Identify which cell holds the provided text, then report its (X, Y) central coordinate. 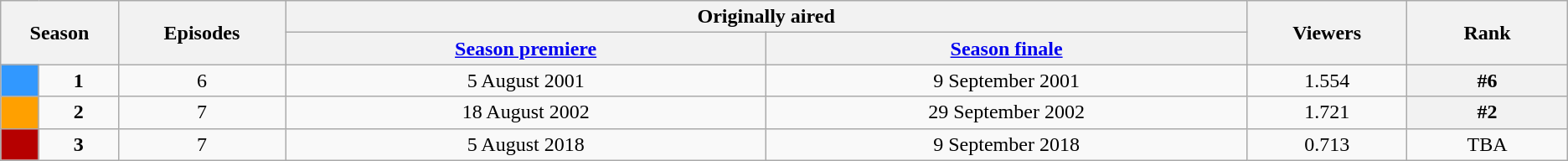
9 September 2001 (1007, 80)
5 August 2018 (526, 144)
Season finale (1007, 49)
2 (79, 112)
TBA (1488, 144)
Rank (1488, 33)
Originally aired (766, 17)
1.721 (1327, 112)
18 August 2002 (526, 112)
1 (79, 80)
9 September 2018 (1007, 144)
#6 (1488, 80)
#2 (1488, 112)
Season premiere (526, 49)
Viewers (1327, 33)
3 (79, 144)
0.713 (1327, 144)
6 (202, 80)
Season (59, 33)
1.554 (1327, 80)
5 August 2001 (526, 80)
29 September 2002 (1007, 112)
Episodes (202, 33)
